Identify which cell holds the provided text, then report its [X, Y] central coordinate. 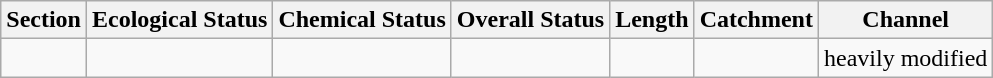
Length [652, 20]
Channel [905, 20]
Section [44, 20]
heavily modified [905, 58]
Overall Status [530, 20]
Catchment [756, 20]
Ecological Status [179, 20]
Chemical Status [362, 20]
